Provide the [X, Y] coordinate of the cell's center where the given text is located.  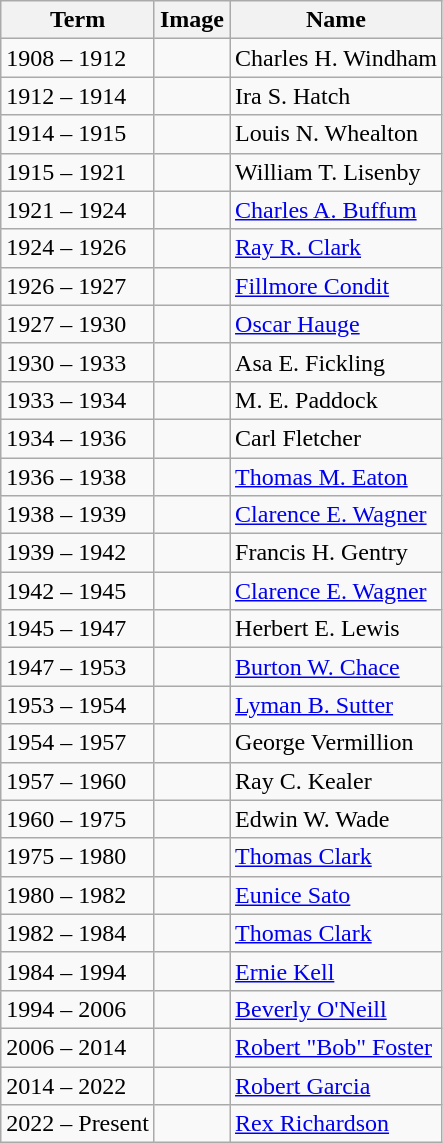
Louis N. Whealton [336, 134]
1975 – 1980 [78, 857]
1945 – 1947 [78, 629]
2006 – 2014 [78, 1047]
Charles H. Windham [336, 58]
Term [78, 20]
Fillmore Condit [336, 286]
Ray C. Kealer [336, 781]
1939 – 1942 [78, 553]
1936 – 1938 [78, 477]
1912 – 1914 [78, 96]
Thomas M. Eaton [336, 477]
William T. Lisenby [336, 172]
Ray R. Clark [336, 248]
M. E. Paddock [336, 400]
Ira S. Hatch [336, 96]
Herbert E. Lewis [336, 629]
Oscar Hauge [336, 324]
2014 – 2022 [78, 1085]
Charles A. Buffum [336, 210]
Robert Garcia [336, 1085]
Asa E. Fickling [336, 362]
Rex Richardson [336, 1124]
1953 – 1954 [78, 705]
Eunice Sato [336, 895]
Edwin W. Wade [336, 819]
1908 – 1912 [78, 58]
Francis H. Gentry [336, 553]
1957 – 1960 [78, 781]
Name [336, 20]
1926 – 1927 [78, 286]
George Vermillion [336, 743]
Carl Fletcher [336, 438]
Burton W. Chace [336, 667]
Ernie Kell [336, 971]
1960 – 1975 [78, 819]
1982 – 1984 [78, 933]
1921 – 1924 [78, 210]
Robert "Bob" Foster [336, 1047]
1927 – 1930 [78, 324]
1942 – 1945 [78, 591]
Beverly O'Neill [336, 1009]
1934 – 1936 [78, 438]
1947 – 1953 [78, 667]
1954 – 1957 [78, 743]
1994 – 2006 [78, 1009]
1924 – 1926 [78, 248]
Lyman B. Sutter [336, 705]
1984 – 1994 [78, 971]
1938 – 1939 [78, 515]
Image [192, 20]
1980 – 1982 [78, 895]
1933 – 1934 [78, 400]
2022 – Present [78, 1124]
1930 – 1933 [78, 362]
1914 – 1915 [78, 134]
1915 – 1921 [78, 172]
